Locate the cell with the specified text and output its [X, Y] center coordinate. 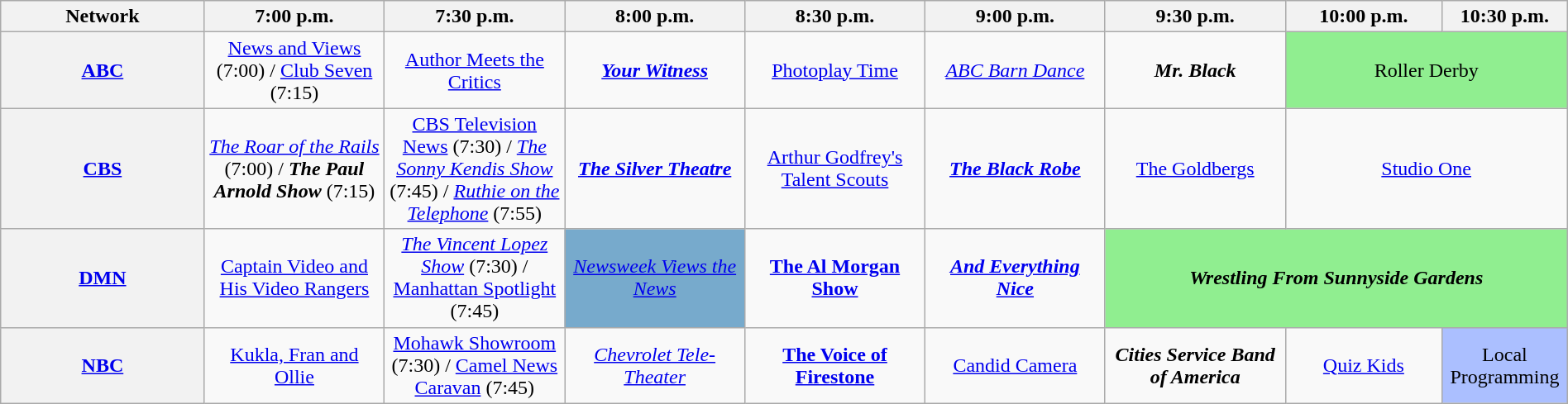
Network [103, 17]
The Black Robe [1015, 169]
The Silver Theatre [655, 169]
Newsweek Views the News [655, 278]
Arthur Godfrey's Talent Scouts [835, 169]
And Everything Nice [1015, 278]
Roller Derby [1426, 70]
9:30 p.m. [1195, 17]
ABC [103, 70]
The Roar of the Rails (7:00) / The Paul Arnold Show (7:15) [294, 169]
Local Programming [1505, 365]
The Voice of Firestone [835, 365]
8:30 p.m. [835, 17]
Captain Video and His Video Rangers [294, 278]
Cities Service Band of America [1195, 365]
10:00 p.m. [1363, 17]
Studio One [1426, 169]
10:30 p.m. [1505, 17]
Photoplay Time [835, 70]
9:00 p.m. [1015, 17]
Chevrolet Tele-Theater [655, 365]
The Goldbergs [1195, 169]
Quiz Kids [1363, 365]
Author Meets the Critics [475, 70]
7:30 p.m. [475, 17]
Mohawk Showroom (7:30) / Camel News Caravan (7:45) [475, 365]
Candid Camera [1015, 365]
Kukla, Fran and Ollie [294, 365]
News and Views (7:00) / Club Seven (7:15) [294, 70]
Wrestling From Sunnyside Gardens [1336, 278]
8:00 p.m. [655, 17]
The Al Morgan Show [835, 278]
7:00 p.m. [294, 17]
The Vincent Lopez Show (7:30) / Manhattan Spotlight (7:45) [475, 278]
Mr. Black [1195, 70]
CBS [103, 169]
CBS Television News (7:30) / The Sonny Kendis Show (7:45) / Ruthie on the Telephone (7:55) [475, 169]
NBC [103, 365]
ABC Barn Dance [1015, 70]
Your Witness [655, 70]
DMN [103, 278]
